Search for the cell housing the specified text and yield its [X, Y] center coordinate. 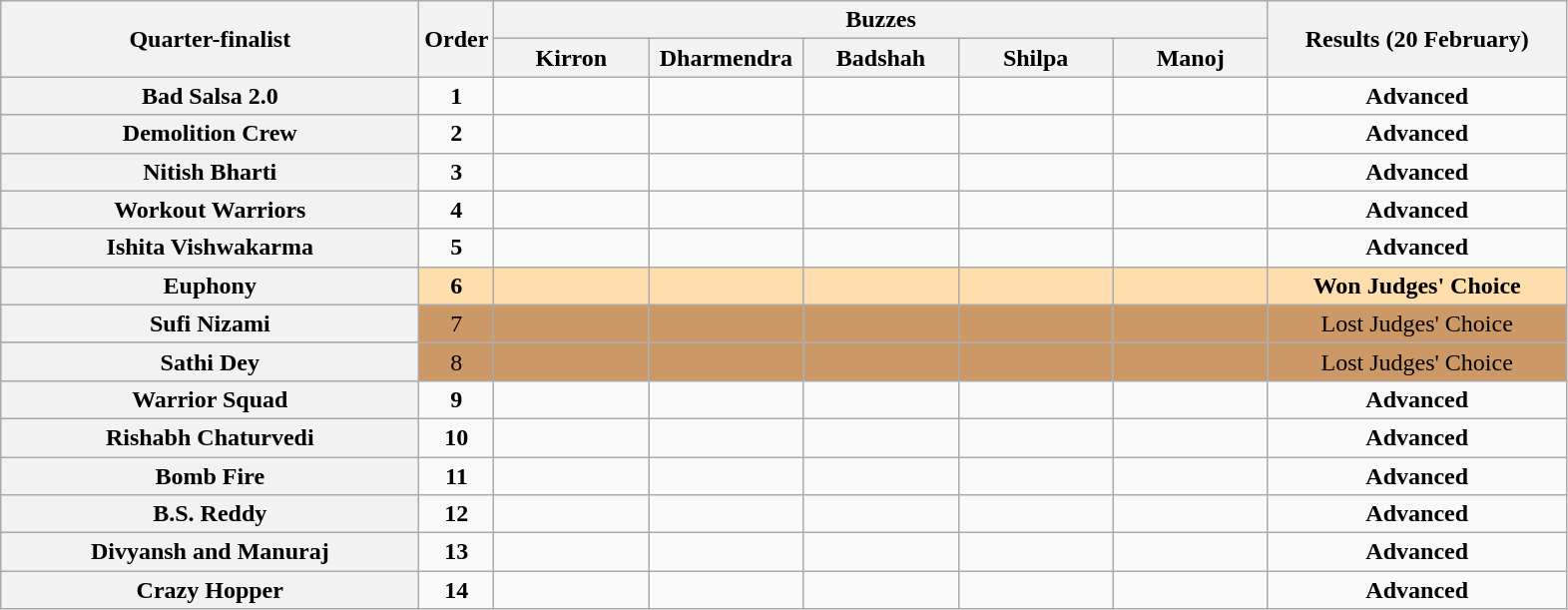
Quarter-finalist [210, 39]
9 [457, 399]
Sufi Nizami [210, 323]
2 [457, 134]
3 [457, 172]
1 [457, 96]
4 [457, 210]
Bomb Fire [210, 476]
Manoj [1190, 58]
Sathi Dey [210, 361]
Won Judges' Choice [1417, 286]
Dharmendra [727, 58]
Warrior Squad [210, 399]
Bad Salsa 2.0 [210, 96]
Crazy Hopper [210, 590]
12 [457, 514]
Demolition Crew [210, 134]
Euphony [210, 286]
Kirron [571, 58]
7 [457, 323]
10 [457, 437]
B.S. Reddy [210, 514]
Results (20 February) [1417, 39]
5 [457, 248]
Buzzes [880, 20]
Rishabh Chaturvedi [210, 437]
Divyansh and Manuraj [210, 552]
Order [457, 39]
6 [457, 286]
Nitish Bharti [210, 172]
Badshah [880, 58]
Workout Warriors [210, 210]
13 [457, 552]
14 [457, 590]
Shilpa [1036, 58]
Ishita Vishwakarma [210, 248]
8 [457, 361]
11 [457, 476]
